Provide the (X, Y) coordinate of the cell's center where the given text is located.  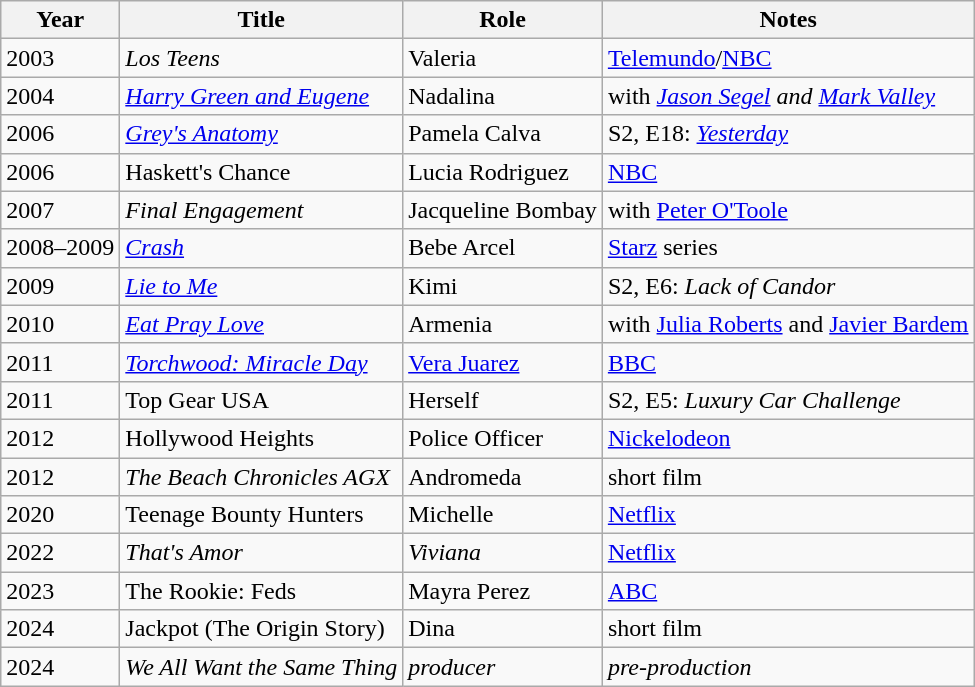
Michelle (503, 515)
Herself (503, 400)
Harry Green and Eugene (262, 96)
Role (503, 20)
2003 (60, 58)
NBC (788, 172)
ABC (788, 591)
Police Officer (503, 438)
Jacqueline Bombay (503, 210)
2020 (60, 515)
That's Amor (262, 553)
with Julia Roberts and Javier Bardem (788, 324)
Dina (503, 629)
Nadalina (503, 96)
with Jason Segel and Mark Valley (788, 96)
pre-production (788, 667)
Title (262, 20)
Final Engagement (262, 210)
Haskett's Chance (262, 172)
Notes (788, 20)
Andromeda (503, 477)
Teenage Bounty Hunters (262, 515)
S2, E18: Yesterday (788, 134)
with Peter O'Toole (788, 210)
Eat Pray Love (262, 324)
The Rookie: Feds (262, 591)
S2, E6: Lack of Candor (788, 286)
Pamela Calva (503, 134)
2007 (60, 210)
2009 (60, 286)
BBC (788, 362)
S2, E5: Luxury Car Challenge (788, 400)
Telemundo/NBC (788, 58)
Kimi (503, 286)
Lucia Rodriguez (503, 172)
Vera Juarez (503, 362)
Starz series (788, 248)
The Beach Chronicles AGX (262, 477)
2004 (60, 96)
Los Teens (262, 58)
We All Want the Same Thing (262, 667)
Lie to Me (262, 286)
Nickelodeon (788, 438)
Mayra Perez (503, 591)
2022 (60, 553)
Top Gear USA (262, 400)
Valeria (503, 58)
Jackpot (The Origin Story) (262, 629)
producer (503, 667)
Crash (262, 248)
2008–2009 (60, 248)
2010 (60, 324)
Viviana (503, 553)
Torchwood: Miracle Day (262, 362)
2023 (60, 591)
Year (60, 20)
Bebe Arcel (503, 248)
Hollywood Heights (262, 438)
Grey's Anatomy (262, 134)
Armenia (503, 324)
